Return (x, y) of the center of cell containing provided text 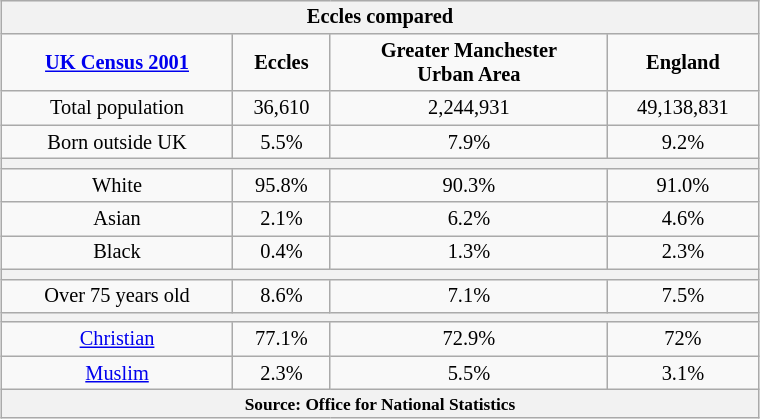
90.3% (468, 185)
2.1% (282, 219)
6.2% (468, 219)
9.2% (682, 142)
Black (118, 253)
Asian (118, 219)
49,138,831 (682, 108)
Eccles compared (380, 17)
7.9% (468, 142)
Eccles (282, 63)
Greater ManchesterUrban Area (468, 63)
0.4% (282, 253)
72% (682, 339)
95.8% (282, 185)
7.5% (682, 296)
1.3% (468, 253)
Born outside UK (118, 142)
Over 75 years old (118, 296)
Muslim (118, 373)
UK Census 2001 (118, 63)
3.1% (682, 373)
7.1% (468, 296)
England (682, 63)
91.0% (682, 185)
36,610 (282, 108)
72.9% (468, 339)
Christian (118, 339)
4.6% (682, 219)
Source: Office for National Statistics (380, 404)
2,244,931 (468, 108)
77.1% (282, 339)
8.6% (282, 296)
White (118, 185)
Total population (118, 108)
